Return [x, y] of the center of cell containing provided text 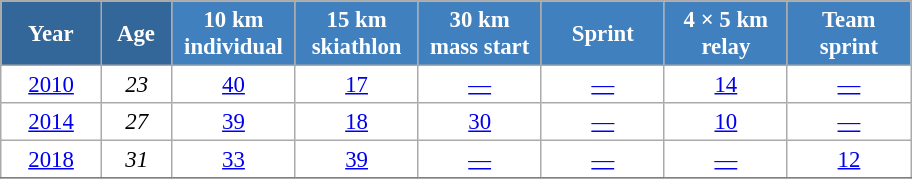
17 [356, 85]
2010 [52, 85]
Sprint [602, 34]
18 [356, 122]
10 km individual [234, 34]
14 [726, 85]
2018 [52, 160]
Year [52, 34]
4 × 5 km relay [726, 34]
23 [136, 85]
10 [726, 122]
30 [480, 122]
2014 [52, 122]
12 [848, 160]
33 [234, 160]
31 [136, 160]
40 [234, 85]
15 km skiathlon [356, 34]
Team sprint [848, 34]
Age [136, 34]
27 [136, 122]
30 km mass start [480, 34]
